Detect which cell encompasses the target text, then output its (x, y) center coordinate. 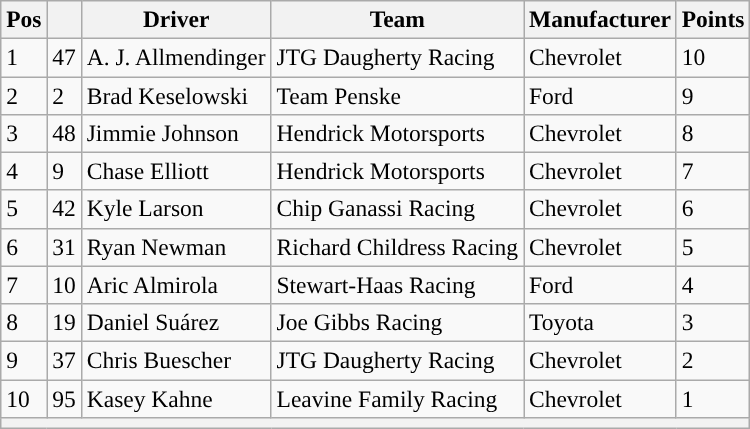
Toyota (600, 322)
Chase Elliott (176, 171)
Aric Almirola (176, 285)
Chip Ganassi Racing (397, 209)
Team Penske (397, 95)
Daniel Suárez (176, 322)
Leavine Family Racing (397, 398)
Richard Childress Racing (397, 247)
Driver (176, 19)
37 (64, 360)
Brad Keselowski (176, 95)
Kasey Kahne (176, 398)
48 (64, 133)
Points (713, 19)
Team (397, 19)
47 (64, 57)
Stewart-Haas Racing (397, 285)
42 (64, 209)
Ryan Newman (176, 247)
Kyle Larson (176, 209)
Chris Buescher (176, 360)
Manufacturer (600, 19)
95 (64, 398)
31 (64, 247)
Jimmie Johnson (176, 133)
A. J. Allmendinger (176, 57)
Pos (24, 19)
19 (64, 322)
Joe Gibbs Racing (397, 322)
